Output the (X, Y) coordinate of the center of the cell containing the given text.  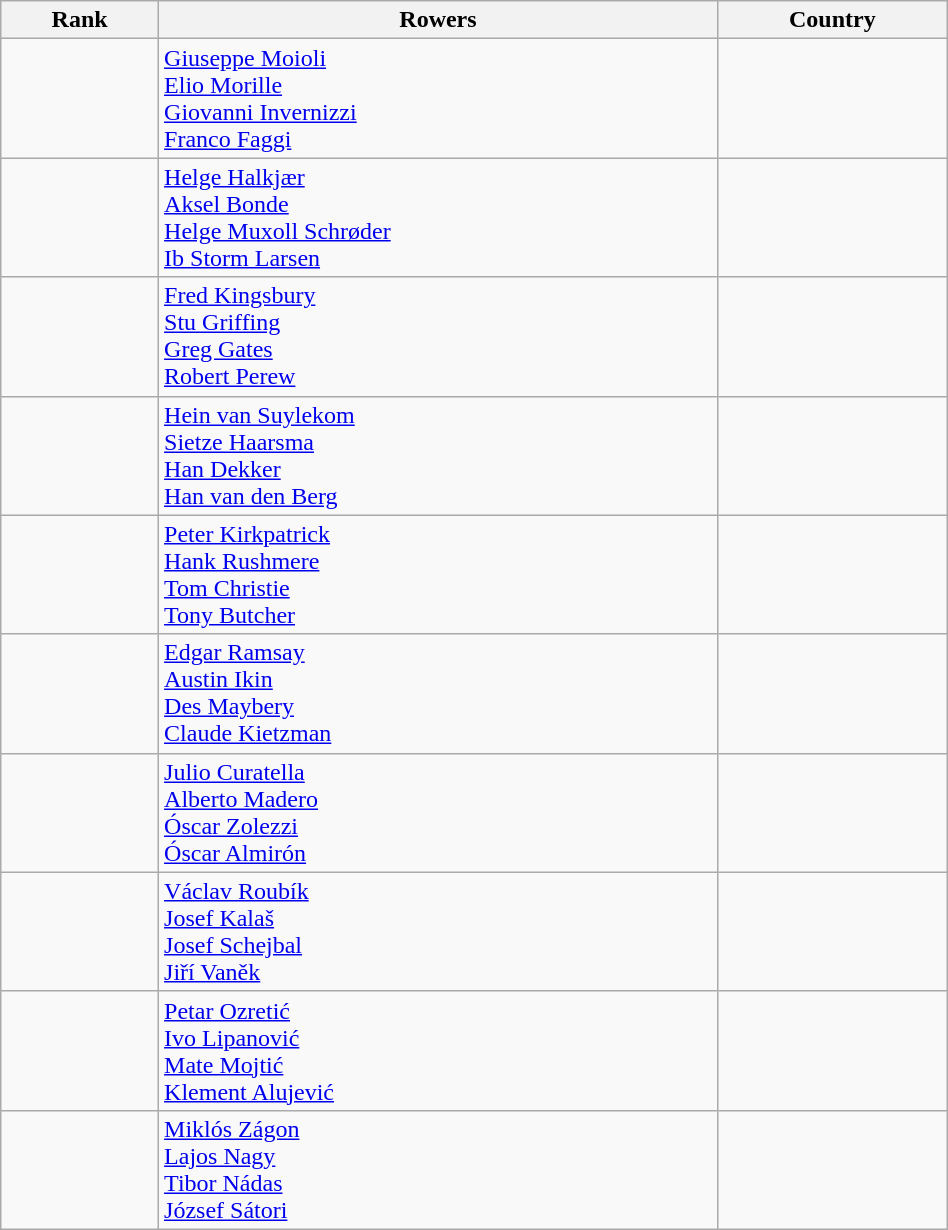
Petar OzretićIvo LipanovićMate MojtićKlement Alujević (438, 1050)
Helge HalkjærAksel BondeHelge Muxoll SchrøderIb Storm Larsen (438, 218)
Hein van SuylekomSietze HaarsmaHan DekkerHan van den Berg (438, 456)
Miklós ZágonLajos NagyTibor NádasJózsef Sátori (438, 1170)
Country (832, 20)
Julio CuratellaAlberto MaderoÓscar ZolezziÓscar Almirón (438, 812)
Fred KingsburyStu GriffingGreg GatesRobert Perew (438, 336)
Peter KirkpatrickHank RushmereTom ChristieTony Butcher (438, 574)
Rowers (438, 20)
Václav RoubíkJosef KalašJosef SchejbalJiří Vaněk (438, 932)
Rank (80, 20)
Giuseppe MoioliElio MorilleGiovanni InvernizziFranco Faggi (438, 98)
Edgar RamsayAustin IkinDes MayberyClaude Kietzman (438, 694)
